Detect which cell encompasses the target text, then output its (X, Y) center coordinate. 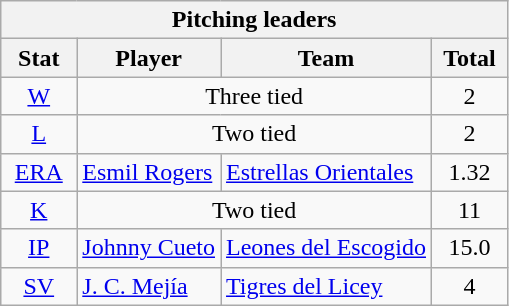
4 (470, 286)
Pitching leaders (254, 20)
J. C. Mejía (149, 286)
ERA (39, 172)
Estrellas Orientales (326, 172)
W (39, 96)
Leones del Escogido (326, 248)
Johnny Cueto (149, 248)
15.0 (470, 248)
Player (149, 58)
Team (326, 58)
11 (470, 210)
Esmil Rogers (149, 172)
IP (39, 248)
Total (470, 58)
SV (39, 286)
Tigres del Licey (326, 286)
K (39, 210)
1.32 (470, 172)
L (39, 134)
Stat (39, 58)
Three tied (254, 96)
